Return (x, y) of the center of cell containing provided text 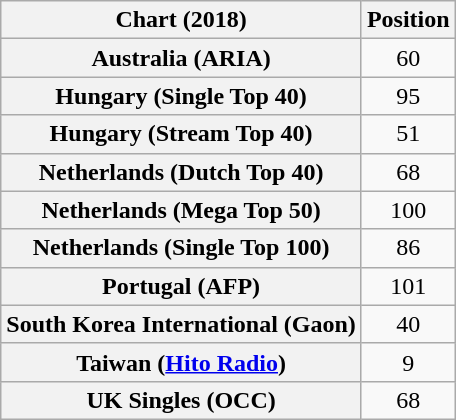
60 (408, 58)
Netherlands (Single Top 100) (182, 248)
101 (408, 286)
Chart (2018) (182, 20)
100 (408, 210)
Hungary (Stream Top 40) (182, 134)
UK Singles (OCC) (182, 400)
South Korea International (Gaon) (182, 324)
Position (408, 20)
Hungary (Single Top 40) (182, 96)
Netherlands (Mega Top 50) (182, 210)
95 (408, 96)
86 (408, 248)
Taiwan (Hito Radio) (182, 362)
Australia (ARIA) (182, 58)
9 (408, 362)
Portugal (AFP) (182, 286)
51 (408, 134)
Netherlands (Dutch Top 40) (182, 172)
40 (408, 324)
